Output the [X, Y] coordinate of the center of the cell containing the given text.  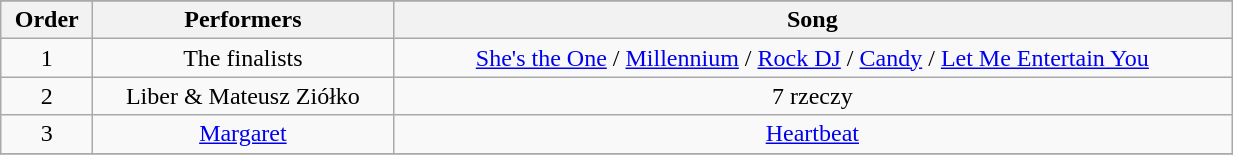
3 [47, 134]
1 [47, 58]
Margaret [243, 134]
She's the One / Millennium / Rock DJ / Candy / Let Me Entertain You [812, 58]
The finalists [243, 58]
Heartbeat [812, 134]
Liber & Mateusz Ziółko [243, 96]
Song [812, 20]
Performers [243, 20]
7 rzeczy [812, 96]
Order [47, 20]
2 [47, 96]
